Capture the cell that displays the provided text and extract its [x, y] central coordinate. 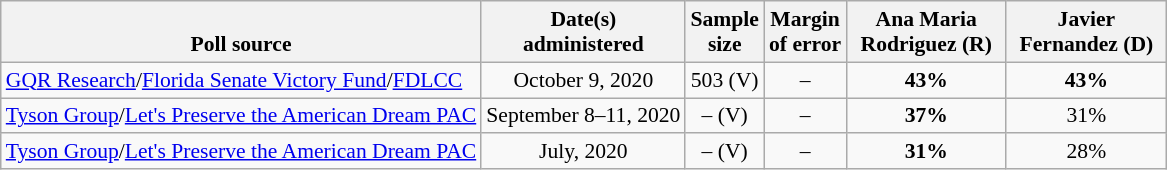
Samplesize [724, 32]
37% [926, 116]
Marginof error [805, 32]
Date(s)administered [583, 32]
Ana MariaRodriguez (R) [926, 32]
GQR Research/Florida Senate Victory Fund/FDLCC [242, 80]
September 8–11, 2020 [583, 116]
503 (V) [724, 80]
July, 2020 [583, 152]
JavierFernandez (D) [1086, 32]
Poll source [242, 32]
October 9, 2020 [583, 80]
28% [1086, 152]
